Find where the given text appears and provide that cell's center as [x, y] coordinate. 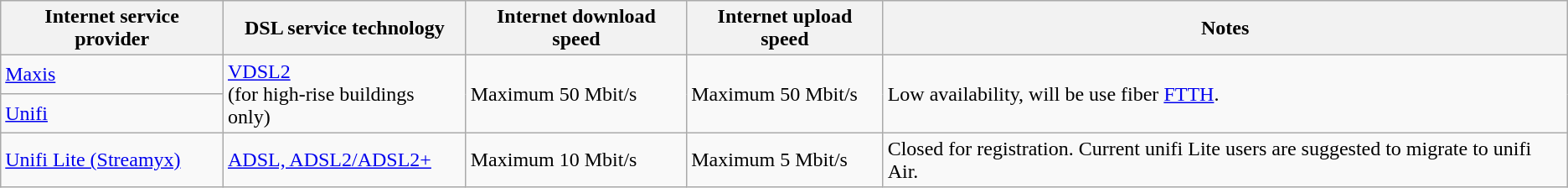
Maximum 5 Mbit/s [785, 159]
DSL service technology [344, 29]
Notes [1225, 29]
VDSL2(for high-rise buildings only) [344, 94]
Maximum 10 Mbit/s [576, 159]
Internet upload speed [785, 29]
ADSL, ADSL2/ADSL2+ [344, 159]
Low availability, will be use fiber FTTH. [1225, 94]
Internet service provider [112, 29]
Unifi [112, 113]
Maxis [112, 75]
Closed for registration. Current unifi Lite users are suggested to migrate to unifi Air. [1225, 159]
Unifi Lite (Streamyx) [112, 159]
Internet download speed [576, 29]
